Extract the (X, Y) coordinate from the center of the cell holding the provided text.  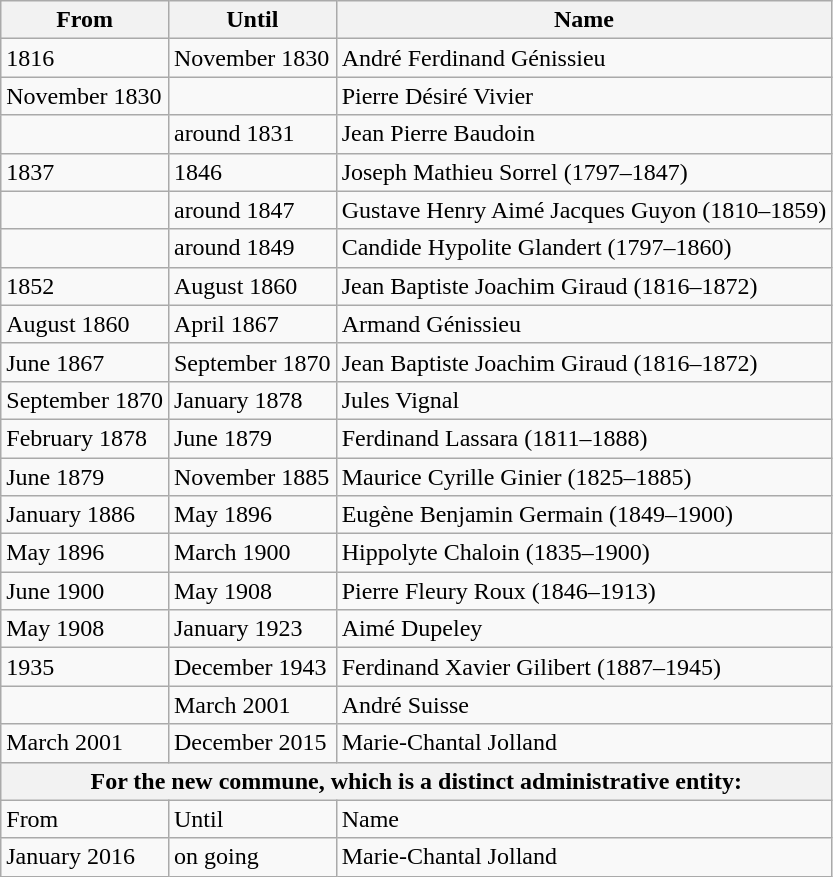
January 1878 (252, 400)
1935 (85, 667)
on going (252, 857)
Ferdinand Xavier Gilibert (1887–1945) (584, 667)
André Ferdinand Génissieu (584, 58)
1816 (85, 58)
Eugène Benjamin Germain (1849–1900) (584, 515)
Ferdinand Lassara (1811–1888) (584, 438)
December 1943 (252, 667)
Gustave Henry Aimé Jacques Guyon (1810–1859) (584, 210)
November 1885 (252, 477)
June 1900 (85, 591)
Joseph Mathieu Sorrel (1797–1847) (584, 172)
1837 (85, 172)
Aimé Dupeley (584, 629)
Candide Hypolite Glandert (1797–1860) (584, 248)
April 1867 (252, 324)
February 1878 (85, 438)
December 2015 (252, 743)
Jules Vignal (584, 400)
For the new commune, which is a distinct administrative entity: (416, 781)
Jean Pierre Baudoin (584, 134)
Pierre Désiré Vivier (584, 96)
Maurice Cyrille Ginier (1825–1885) (584, 477)
André Suisse (584, 705)
1846 (252, 172)
March 1900 (252, 553)
around 1831 (252, 134)
Hippolyte Chaloin (1835–1900) (584, 553)
Armand Génissieu (584, 324)
around 1847 (252, 210)
January 2016 (85, 857)
1852 (85, 286)
January 1923 (252, 629)
Pierre Fleury Roux (1846–1913) (584, 591)
January 1886 (85, 515)
June 1867 (85, 362)
around 1849 (252, 248)
